Locate the cell with the specified text and output its (X, Y) center coordinate. 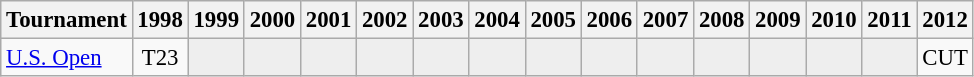
1999 (216, 20)
CUT (945, 58)
2009 (778, 20)
2005 (553, 20)
1998 (160, 20)
2012 (945, 20)
2007 (665, 20)
2011 (890, 20)
2010 (834, 20)
2000 (272, 20)
T23 (160, 58)
2006 (609, 20)
Tournament (66, 20)
2008 (722, 20)
2004 (497, 20)
2002 (385, 20)
2001 (328, 20)
2003 (441, 20)
U.S. Open (66, 58)
